From the cell containing the given text, extract its center point as (X, Y) coordinate. 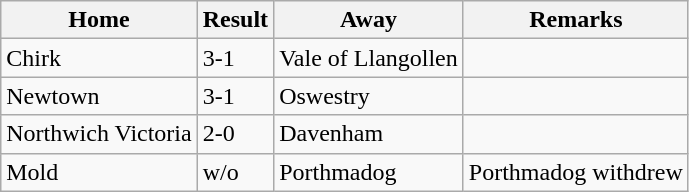
Porthmadog (369, 172)
Vale of Llangollen (369, 58)
Away (369, 20)
Result (235, 20)
Oswestry (369, 96)
Northwich Victoria (99, 134)
Remarks (576, 20)
Mold (99, 172)
w/o (235, 172)
2-0 (235, 134)
Porthmadog withdrew (576, 172)
Home (99, 20)
Davenham (369, 134)
Chirk (99, 58)
Newtown (99, 96)
